From the cell containing the given text, extract its center point as [X, Y] coordinate. 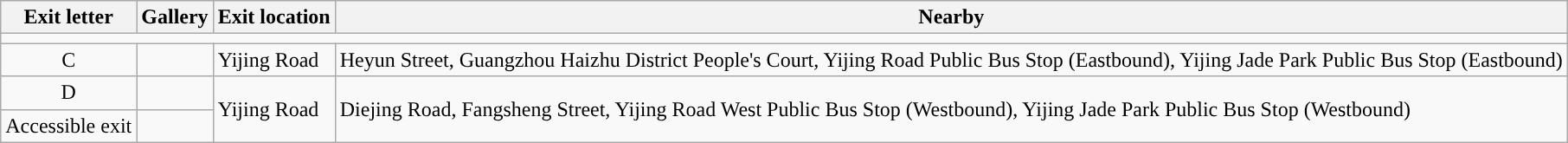
Nearby [951, 17]
Diejing Road, Fangsheng Street, Yijing Road West Public Bus Stop (Westbound), Yijing Jade Park Public Bus Stop (Westbound) [951, 109]
Exit location [273, 17]
C [69, 60]
Accessible exit [69, 126]
D [69, 93]
Gallery [175, 17]
Exit letter [69, 17]
Heyun Street, Guangzhou Haizhu District People's Court, Yijing Road Public Bus Stop (Eastbound), Yijing Jade Park Public Bus Stop (Eastbound) [951, 60]
